Search for the cell housing the specified text and yield its (x, y) center coordinate. 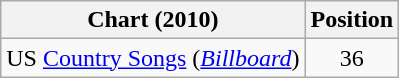
Chart (2010) (153, 20)
Position (352, 20)
US Country Songs (Billboard) (153, 58)
36 (352, 58)
